Extract the [X, Y] coordinate from the center of the cell holding the provided text.  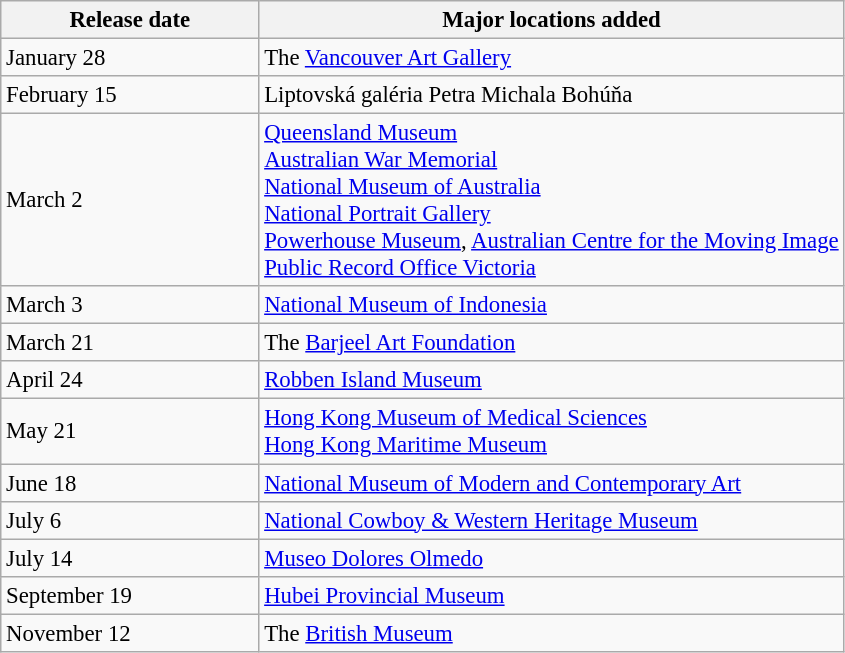
September 19 [130, 595]
April 24 [130, 381]
March 3 [130, 305]
National Cowboy & Western Heritage Museum [552, 520]
Liptovská galéria Petra Michala Bohúňa [552, 95]
February 15 [130, 95]
July 14 [130, 558]
March 2 [130, 200]
July 6 [130, 520]
Museo Dolores Olmedo [552, 558]
November 12 [130, 633]
Hong Kong Museum of Medical Sciences Hong Kong Maritime Museum [552, 432]
Hubei Provincial Museum [552, 595]
The British Museum [552, 633]
The Vancouver Art Gallery [552, 58]
The Barjeel Art Foundation [552, 343]
National Museum of Modern and Contemporary Art [552, 483]
May 21 [130, 432]
June 18 [130, 483]
January 28 [130, 58]
Major locations added [552, 20]
Release date [130, 20]
March 21 [130, 343]
Robben Island Museum [552, 381]
National Museum of Indonesia [552, 305]
